Scan for the cell matching the given text and deliver its (X, Y) coordinate at center. 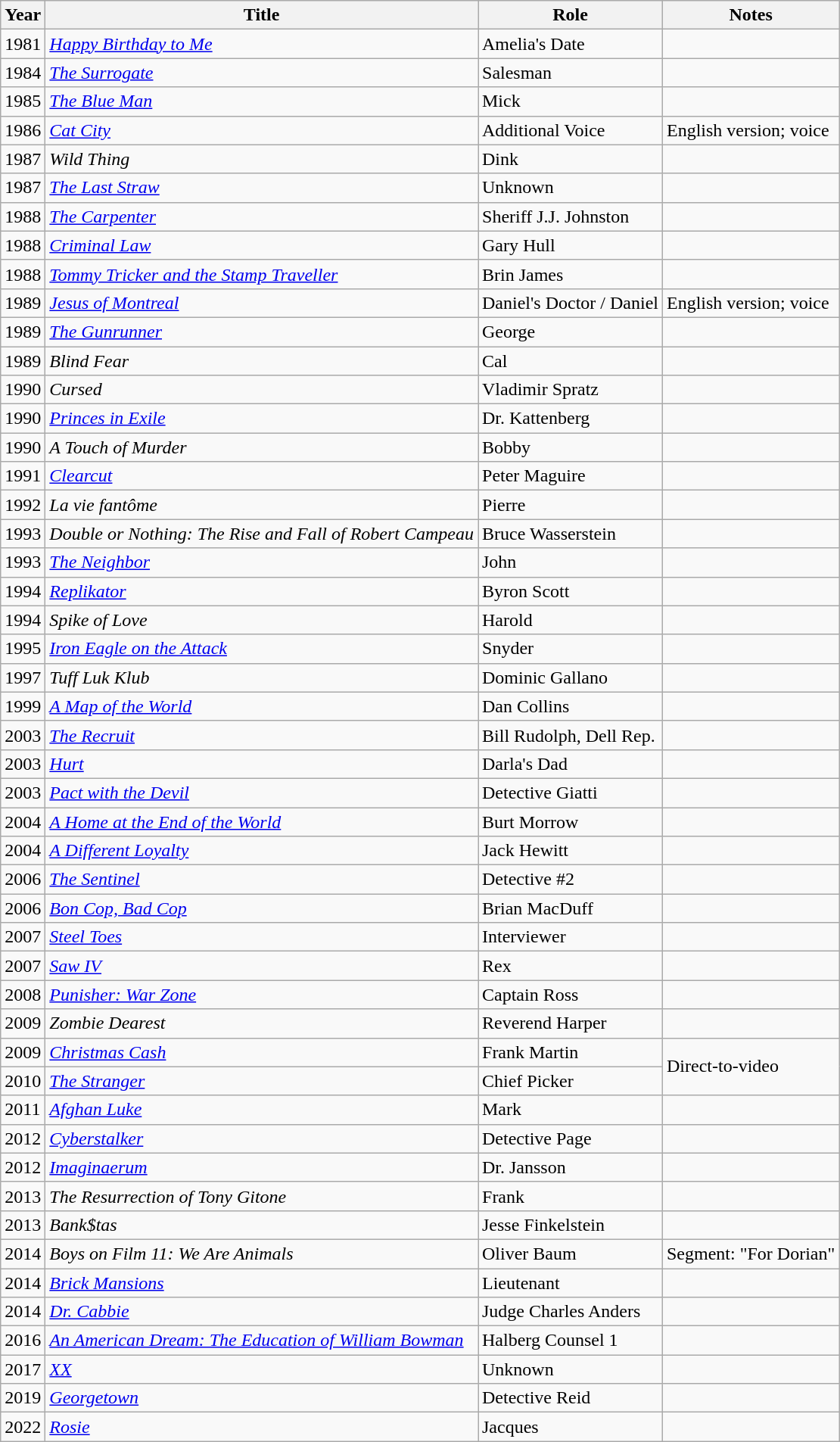
The Gunrunner (262, 332)
Imaginaerum (262, 1167)
The Carpenter (262, 216)
1995 (23, 649)
Halberg Counsel 1 (571, 1341)
1981 (23, 44)
Blind Fear (262, 361)
Additional Voice (571, 130)
A Touch of Murder (262, 447)
Salesman (571, 73)
Cursed (262, 390)
Wild Thing (262, 159)
1984 (23, 73)
Clearcut (262, 476)
Dan Collins (571, 706)
Lieutenant (571, 1283)
Jesus of Montreal (262, 303)
Mark (571, 1110)
1986 (23, 130)
Notes (751, 15)
2008 (23, 995)
Dr. Kattenberg (571, 419)
Hurt (262, 764)
2010 (23, 1081)
Role (571, 15)
George (571, 332)
Oliver Baum (571, 1254)
Georgetown (262, 1398)
An American Dream: The Education of William Bowman (262, 1341)
Pierre (571, 505)
Saw IV (262, 966)
Cal (571, 361)
2022 (23, 1427)
Steel Toes (262, 937)
Brin James (571, 274)
Punisher: War Zone (262, 995)
Byron Scott (571, 591)
Double or Nothing: The Rise and Fall of Robert Campeau (262, 534)
Iron Eagle on the Attack (262, 649)
Year (23, 15)
Christmas Cash (262, 1052)
2016 (23, 1341)
1992 (23, 505)
Brick Mansions (262, 1283)
Vladimir Spratz (571, 390)
2017 (23, 1369)
Sheriff J.J. Johnston (571, 216)
The Blue Man (262, 101)
Amelia's Date (571, 44)
2011 (23, 1110)
Detective Giatti (571, 793)
1999 (23, 706)
Happy Birthday to Me (262, 44)
Mick (571, 101)
Interviewer (571, 937)
Daniel's Doctor / Daniel (571, 303)
Detective Reid (571, 1398)
Detective #2 (571, 880)
Bon Cop, Bad Cop (262, 908)
Bobby (571, 447)
A Different Loyalty (262, 851)
The Stranger (262, 1081)
The Recruit (262, 735)
Tuff Luk Klub (262, 677)
Detective Page (571, 1138)
1997 (23, 677)
Title (262, 15)
Snyder (571, 649)
Chief Picker (571, 1081)
Reverend Harper (571, 1023)
Rosie (262, 1427)
Frank (571, 1196)
Princes in Exile (262, 419)
Burt Morrow (571, 821)
Tommy Tricker and the Stamp Traveller (262, 274)
John (571, 562)
Frank Martin (571, 1052)
La vie fantôme (262, 505)
Zombie Dearest (262, 1023)
2019 (23, 1398)
Dink (571, 159)
Direct-to-video (751, 1067)
The Sentinel (262, 880)
Bruce Wasserstein (571, 534)
Bank$tas (262, 1225)
1985 (23, 101)
Spike of Love (262, 620)
Segment: "For Dorian" (751, 1254)
Boys on Film 11: We Are Animals (262, 1254)
Replikator (262, 591)
Jacques (571, 1427)
Harold (571, 620)
Jack Hewitt (571, 851)
Peter Maguire (571, 476)
1991 (23, 476)
A Map of the World (262, 706)
Afghan Luke (262, 1110)
A Home at the End of the World (262, 821)
Captain Ross (571, 995)
Brian MacDuff (571, 908)
Bill Rudolph, Dell Rep. (571, 735)
Rex (571, 966)
Pact with the Devil (262, 793)
Criminal Law (262, 245)
Jesse Finkelstein (571, 1225)
Judge Charles Anders (571, 1312)
The Surrogate (262, 73)
The Neighbor (262, 562)
Cat City (262, 130)
Dr. Jansson (571, 1167)
The Last Straw (262, 188)
Dr. Cabbie (262, 1312)
XX (262, 1369)
Cyberstalker (262, 1138)
The Resurrection of Tony Gitone (262, 1196)
Gary Hull (571, 245)
Darla's Dad (571, 764)
Dominic Gallano (571, 677)
